Scan for the cell matching the given text and deliver its [X, Y] coordinate at center. 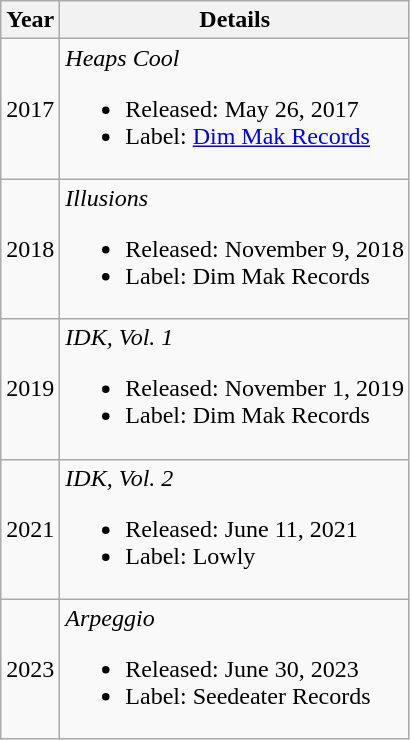
IDK, Vol. 2Released: June 11, 2021Label: Lowly [235, 529]
2023 [30, 669]
Year [30, 20]
IllusionsReleased: November 9, 2018Label: Dim Mak Records [235, 249]
2019 [30, 389]
IDK, Vol. 1Released: November 1, 2019Label: Dim Mak Records [235, 389]
ArpeggioReleased: June 30, 2023Label: Seedeater Records [235, 669]
2017 [30, 109]
Heaps CoolReleased: May 26, 2017Label: Dim Mak Records [235, 109]
2018 [30, 249]
2021 [30, 529]
Details [235, 20]
